Identify which cell holds the provided text, then report its [x, y] central coordinate. 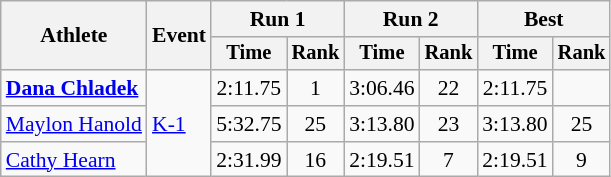
K-1 [179, 124]
Athlete [74, 36]
Run 1 [278, 19]
23 [449, 124]
Maylon Hanold [74, 124]
22 [449, 88]
Event [179, 36]
Dana Chladek [74, 88]
5:32.75 [248, 124]
Run 2 [410, 19]
3:06.46 [382, 88]
1 [316, 88]
Best [544, 19]
